Scan for the cell matching the given text and deliver its (x, y) coordinate at center. 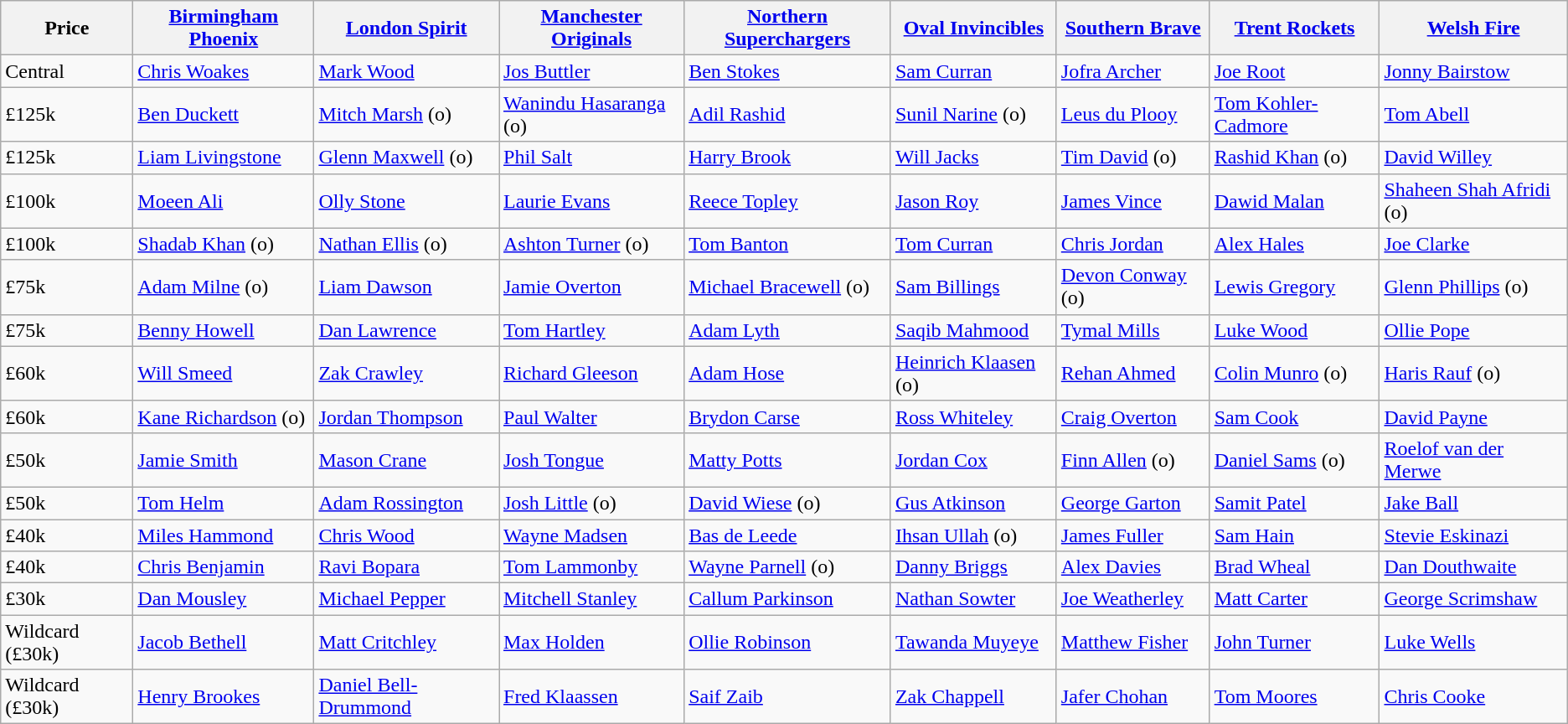
Adam Hose (787, 374)
Olly Stone (407, 201)
Joe Root (1295, 71)
Roelof van der Merwe (1473, 459)
Jafer Chohan (1132, 697)
Liam Livingstone (224, 158)
Brydon Carse (787, 416)
Glenn Phillips (o) (1473, 287)
Jordan Cox (973, 459)
James Vince (1132, 201)
Tim David (o) (1132, 158)
Matt Carter (1295, 599)
Southern Brave (1132, 28)
London Spirit (407, 28)
Ravi Bopara (407, 567)
Jofra Archer (1132, 71)
Sam Curran (973, 71)
Phil Salt (591, 158)
Samit Patel (1295, 503)
Reece Topley (787, 201)
Sunil Narine (o) (973, 114)
Ihsan Ullah (o) (973, 535)
Ben Stokes (787, 71)
Miles Hammond (224, 535)
Tom Kohler-Cadmore (1295, 114)
Jordan Thompson (407, 416)
Craig Overton (1132, 416)
Jake Ball (1473, 503)
Alex Hales (1295, 244)
Josh Little (o) (591, 503)
Shaheen Shah Afridi (o) (1473, 201)
Adil Rashid (787, 114)
Adam Milne (o) (224, 287)
Wayne Madsen (591, 535)
Sam Cook (1295, 416)
David Willey (1473, 158)
Max Holden (591, 642)
Mason Crane (407, 459)
Chris Benjamin (224, 567)
Trent Rockets (1295, 28)
Brad Wheal (1295, 567)
Nathan Sowter (973, 599)
Rashid Khan (o) (1295, 158)
Dan Lawrence (407, 330)
Jamie Smith (224, 459)
Tawanda Muyeye (973, 642)
Adam Lyth (787, 330)
Ollie Pope (1473, 330)
Daniel Bell-Drummond (407, 697)
Heinrich Klaasen (o) (973, 374)
Laurie Evans (591, 201)
Jonny Bairstow (1473, 71)
Leus du Plooy (1132, 114)
Matty Potts (787, 459)
Shadab Khan (o) (224, 244)
Michael Pepper (407, 599)
Fred Klaassen (591, 697)
Finn Allen (o) (1132, 459)
Birmingham Phoenix (224, 28)
Tom Curran (973, 244)
Will Jacks (973, 158)
Michael Bracewell (o) (787, 287)
Jacob Bethell (224, 642)
Jason Roy (973, 201)
Bas de Leede (787, 535)
Tom Hartley (591, 330)
Chris Woakes (224, 71)
Price (67, 28)
£30k (67, 599)
Chris Jordan (1132, 244)
Wanindu Hasaranga (o) (591, 114)
Paul Walter (591, 416)
Tom Abell (1473, 114)
Ollie Robinson (787, 642)
Tom Banton (787, 244)
Benny Howell (224, 330)
Luke Wood (1295, 330)
Matt Critchley (407, 642)
Sam Hain (1295, 535)
Saif Zaib (787, 697)
Danny Briggs (973, 567)
Callum Parkinson (787, 599)
Wayne Parnell (o) (787, 567)
Lewis Gregory (1295, 287)
Harry Brook (787, 158)
Henry Brookes (224, 697)
Saqib Mahmood (973, 330)
Nathan Ellis (o) (407, 244)
Luke Wells (1473, 642)
Zak Chappell (973, 697)
Zak Crawley (407, 374)
Dawid Malan (1295, 201)
Will Smeed (224, 374)
Oval Invincibles (973, 28)
Ben Duckett (224, 114)
Devon Conway (o) (1132, 287)
Colin Munro (o) (1295, 374)
Mitchell Stanley (591, 599)
Tom Helm (224, 503)
Joe Weatherley (1132, 599)
Central (67, 71)
Moeen Ali (224, 201)
Richard Gleeson (591, 374)
Stevie Eskinazi (1473, 535)
Daniel Sams (o) (1295, 459)
Sam Billings (973, 287)
Alex Davies (1132, 567)
Manchester Originals (591, 28)
Liam Dawson (407, 287)
Haris Rauf (o) (1473, 374)
Glenn Maxwell (o) (407, 158)
Jamie Overton (591, 287)
Welsh Fire (1473, 28)
Dan Mousley (224, 599)
Chris Wood (407, 535)
Tymal Mills (1132, 330)
Mark Wood (407, 71)
Northern Superchargers (787, 28)
David Wiese (o) (787, 503)
James Fuller (1132, 535)
George Scrimshaw (1473, 599)
Tom Moores (1295, 697)
David Payne (1473, 416)
Adam Rossington (407, 503)
Matthew Fisher (1132, 642)
Ross Whiteley (973, 416)
Joe Clarke (1473, 244)
Josh Tongue (591, 459)
Chris Cooke (1473, 697)
Ashton Turner (o) (591, 244)
Gus Atkinson (973, 503)
Rehan Ahmed (1132, 374)
John Turner (1295, 642)
Dan Douthwaite (1473, 567)
Mitch Marsh (o) (407, 114)
Kane Richardson (o) (224, 416)
George Garton (1132, 503)
Tom Lammonby (591, 567)
Jos Buttler (591, 71)
